Return the [x, y] coordinate for the center point of the cell that contains the specified text.  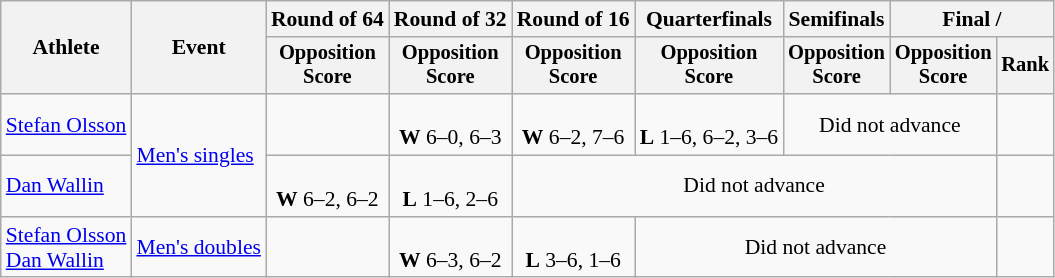
Round of 64 [328, 19]
Event [198, 48]
Rank [1025, 66]
W 6–0, 6–3 [450, 124]
L 1–6, 6–2, 3–6 [710, 124]
Round of 16 [574, 19]
L 1–6, 2–6 [450, 186]
Stefan Olsson [66, 124]
Men's doubles [198, 248]
W 6–3, 6–2 [450, 248]
W 6–2, 6–2 [328, 186]
Final / [972, 19]
Semifinals [836, 19]
Quarterfinals [710, 19]
Round of 32 [450, 19]
Men's singles [198, 155]
Dan Wallin [66, 186]
Stefan OlssonDan Wallin [66, 248]
W 6–2, 7–6 [574, 124]
Athlete [66, 48]
L 3–6, 1–6 [574, 248]
